Extract the [x, y] coordinate from the center of the cell holding the provided text.  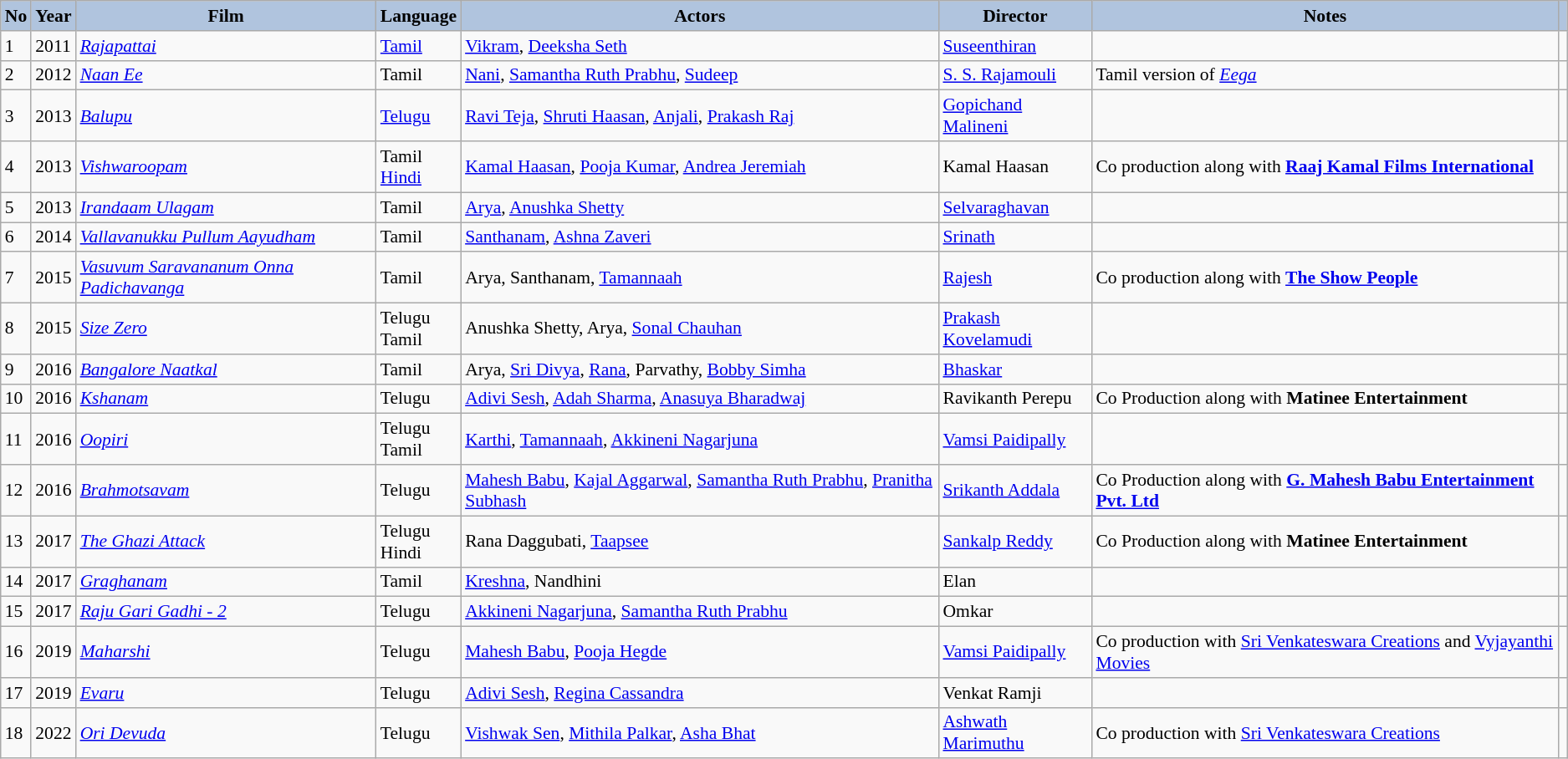
15 [17, 612]
13 [17, 542]
Elan [1015, 582]
Vikram, Deeksha Seth [699, 46]
No [17, 16]
Prakash Kovelamudi [1015, 329]
Rana Daggubati, Taapsee [699, 542]
Bangalore Naatkal [226, 369]
9 [17, 369]
Mahesh Babu, Kajal Aggarwal, Samantha Ruth Prabhu, Pranitha Subhash [699, 490]
Ravikanth Perepu [1015, 399]
Arya, Sri Divya, Rana, Parvathy, Bobby Simha [699, 369]
4 [17, 167]
Maharshi [226, 652]
6 [17, 237]
Adivi Sesh, Regina Cassandra [699, 693]
Vishwaroopam [226, 167]
1 [17, 46]
10 [17, 399]
5 [17, 207]
Srikanth Addala [1015, 490]
Co production along with Raaj Kamal Films International [1325, 167]
Actors [699, 16]
Akkineni Nagarjuna, Samantha Ruth Prabhu [699, 612]
Co production along with The Show People [1325, 278]
Naan Ee [226, 75]
Oopiri [226, 440]
Irandaam Ulagam [226, 207]
Graghanam [226, 582]
Co production with Sri Venkateswara Creations [1325, 732]
The Ghazi Attack [226, 542]
Rajapattai [226, 46]
17 [17, 693]
Sankalp Reddy [1015, 542]
3 [17, 115]
Arya, Santhanam, Tamannaah [699, 278]
TeluguHindi [418, 542]
Co Production along with G. Mahesh Babu Entertainment Pvt. Ltd [1325, 490]
Size Zero [226, 329]
12 [17, 490]
Rajesh [1015, 278]
Tamil version of Eega [1325, 75]
Year [54, 16]
Co production with Sri Venkateswara Creations and Vyjayanthi Movies [1325, 652]
Omkar [1015, 612]
11 [17, 440]
Srinath [1015, 237]
Bhaskar [1015, 369]
Balupu [226, 115]
Raju Gari Gadhi - 2 [226, 612]
Gopichand Malineni [1015, 115]
2012 [54, 75]
2 [17, 75]
16 [17, 652]
18 [17, 732]
Kshanam [226, 399]
Venkat Ramji [1015, 693]
Ravi Teja, Shruti Haasan, Anjali, Prakash Raj [699, 115]
Kreshna, Nandhini [699, 582]
Ori Devuda [226, 732]
Santhanam, Ashna Zaveri [699, 237]
Film [226, 16]
Selvaraghavan [1015, 207]
Ashwath Marimuthu [1015, 732]
S. S. Rajamouli [1015, 75]
Vallavanukku Pullum Aayudham [226, 237]
Mahesh Babu, Pooja Hegde [699, 652]
Vasuvum Saravananum Onna Padichavanga [226, 278]
Karthi, Tamannaah, Akkineni Nagarjuna [699, 440]
8 [17, 329]
Anushka Shetty, Arya, Sonal Chauhan [699, 329]
2014 [54, 237]
2011 [54, 46]
Arya, Anushka Shetty [699, 207]
14 [17, 582]
2022 [54, 732]
TamilHindi [418, 167]
Kamal Haasan [1015, 167]
Language [418, 16]
Suseenthiran [1015, 46]
Vishwak Sen, Mithila Palkar, Asha Bhat [699, 732]
Nani, Samantha Ruth Prabhu, Sudeep [699, 75]
Director [1015, 16]
Kamal Haasan, Pooja Kumar, Andrea Jeremiah [699, 167]
Brahmotsavam [226, 490]
Notes [1325, 16]
Evaru [226, 693]
Adivi Sesh, Adah Sharma, Anasuya Bharadwaj [699, 399]
7 [17, 278]
